Return the (X, Y) coordinate for the center point of the cell that contains the specified text.  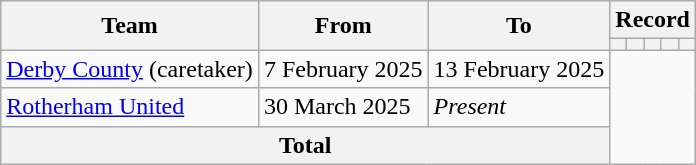
From (343, 26)
Record (653, 20)
To (519, 26)
Team (130, 26)
Rotherham United (130, 107)
13 February 2025 (519, 69)
30 March 2025 (343, 107)
7 February 2025 (343, 69)
Derby County (caretaker) (130, 69)
Present (519, 107)
Total (306, 145)
